For the text-containing cell, return its midpoint in [x, y] coordinate format. 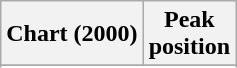
Chart (2000) [72, 34]
Peakposition [189, 34]
